Detect which cell encompasses the target text, then output its (x, y) center coordinate. 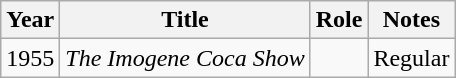
1955 (30, 58)
Regular (412, 58)
Year (30, 20)
Notes (412, 20)
The Imogene Coca Show (185, 58)
Role (339, 20)
Title (185, 20)
